Locate the cell with the specified text and output its (X, Y) center coordinate. 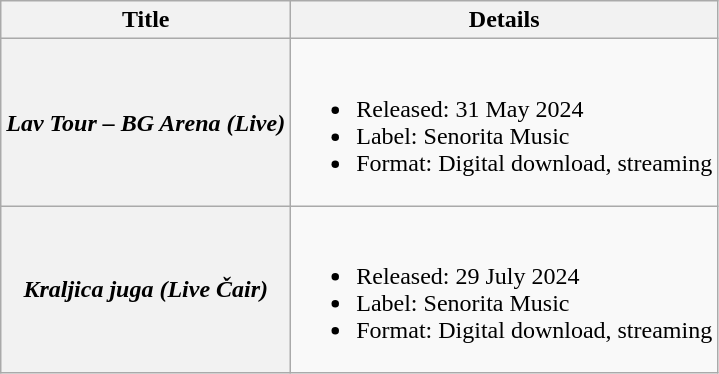
Details (504, 20)
Kraljica juga (Live Čair) (146, 290)
Released: 31 May 2024Label: Senorita MusicFormat: Digital download, streaming (504, 122)
Title (146, 20)
Released: 29 July 2024Label: Senorita MusicFormat: Digital download, streaming (504, 290)
Lav Tour – BG Arena (Live) (146, 122)
